Detect which cell encompasses the target text, then output its [X, Y] center coordinate. 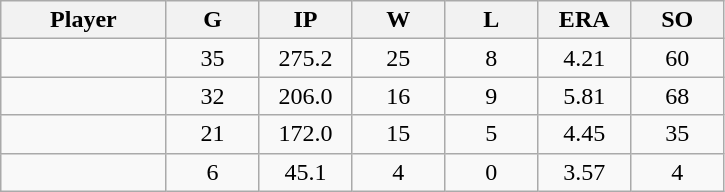
68 [678, 96]
206.0 [306, 96]
9 [492, 96]
Player [84, 20]
6 [212, 172]
IP [306, 20]
16 [398, 96]
8 [492, 58]
0 [492, 172]
G [212, 20]
L [492, 20]
172.0 [306, 134]
45.1 [306, 172]
25 [398, 58]
275.2 [306, 58]
5.81 [584, 96]
4.21 [584, 58]
21 [212, 134]
ERA [584, 20]
15 [398, 134]
SO [678, 20]
5 [492, 134]
60 [678, 58]
32 [212, 96]
W [398, 20]
4.45 [584, 134]
3.57 [584, 172]
